Identify which cell holds the provided text, then report its (x, y) central coordinate. 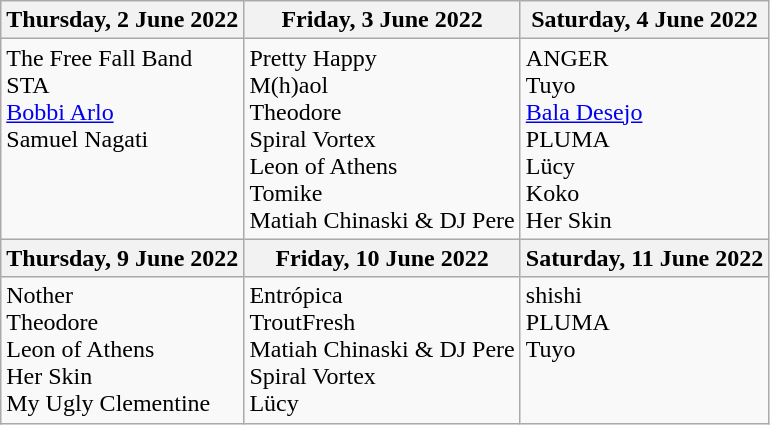
Saturday, 11 June 2022 (644, 258)
Thursday, 9 June 2022 (122, 258)
Friday, 3 June 2022 (382, 20)
The Free Fall BandSTABobbi ArloSamuel Nagati (122, 139)
NotherTheodoreLeon of AthensHer SkinMy Ugly Clementine (122, 350)
EntrópicaTroutFreshMatiah Chinaski & DJ PereSpiral VortexLücy (382, 350)
Pretty HappyM(h)aolTheodoreSpiral VortexLeon of AthensTomikeMatiah Chinaski & DJ Pere (382, 139)
shishiPLUMATuyo (644, 350)
Thursday, 2 June 2022 (122, 20)
Friday, 10 June 2022 (382, 258)
ANGERTuyoBala DesejoPLUMALücyKokoHer Skin (644, 139)
Saturday, 4 June 2022 (644, 20)
